Provide the (x, y) coordinate of the cell's center where the given text is located.  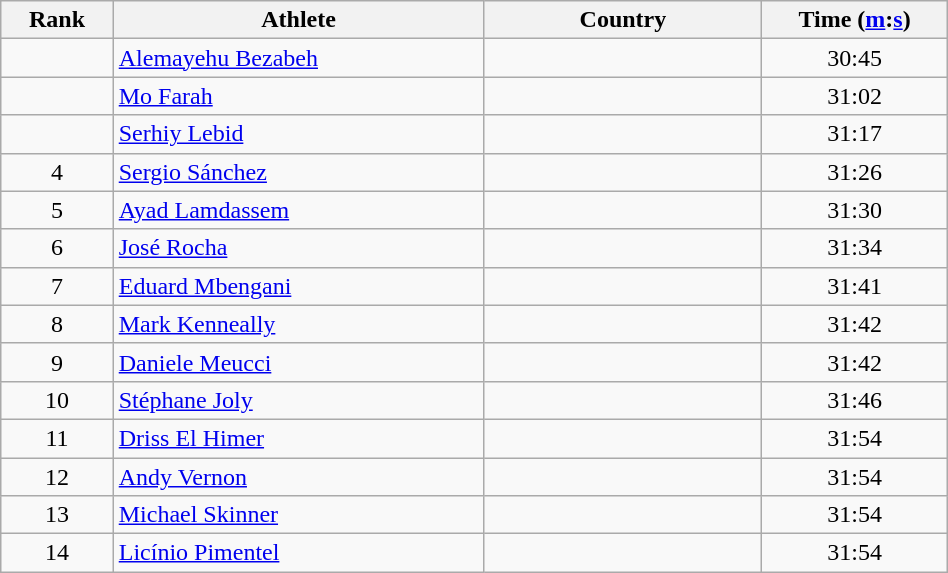
14 (57, 553)
Time (m:s) (854, 20)
4 (57, 172)
9 (57, 362)
7 (57, 286)
Athlete (298, 20)
Daniele Meucci (298, 362)
12 (57, 477)
11 (57, 438)
31:26 (854, 172)
8 (57, 324)
Mark Kenneally (298, 324)
Sergio Sánchez (298, 172)
31:30 (854, 210)
Driss El Himer (298, 438)
Mo Farah (298, 96)
José Rocha (298, 248)
Licínio Pimentel (298, 553)
6 (57, 248)
5 (57, 210)
Ayad Lamdassem (298, 210)
Rank (57, 20)
Eduard Mbengani (298, 286)
Michael Skinner (298, 515)
31:34 (854, 248)
31:17 (854, 134)
Alemayehu Bezabeh (298, 58)
Andy Vernon (298, 477)
30:45 (854, 58)
10 (57, 400)
31:46 (854, 400)
31:41 (854, 286)
31:02 (854, 96)
Serhiy Lebid (298, 134)
13 (57, 515)
Country (623, 20)
Stéphane Joly (298, 400)
